Return the [x, y] coordinate for the center point of the cell that contains the specified text.  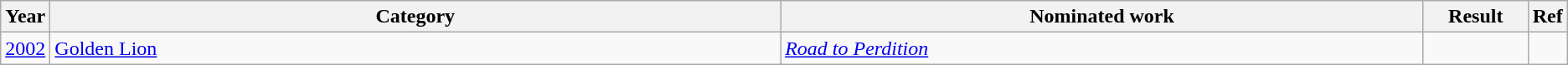
Golden Lion [415, 48]
Year [25, 17]
Road to Perdition [1102, 48]
Nominated work [1102, 17]
Category [415, 17]
Ref [1548, 17]
2002 [25, 48]
Result [1476, 17]
